Locate the cell with the specified text and output its (X, Y) center coordinate. 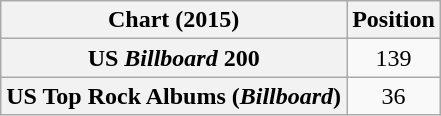
US Top Rock Albums (Billboard) (174, 96)
36 (394, 96)
139 (394, 58)
US Billboard 200 (174, 58)
Chart (2015) (174, 20)
Position (394, 20)
